Return the [x, y] coordinate for the center point of the cell that contains the specified text.  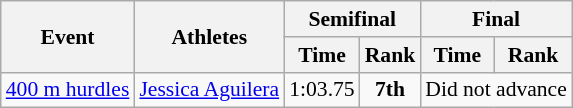
400 m hurdles [68, 90]
7th [390, 90]
Did not advance [496, 90]
Jessica Aguilera [209, 90]
Event [68, 36]
Final [496, 19]
Semifinal [352, 19]
1:03.75 [322, 90]
Athletes [209, 36]
